Locate the cell with the specified text and output its (x, y) center coordinate. 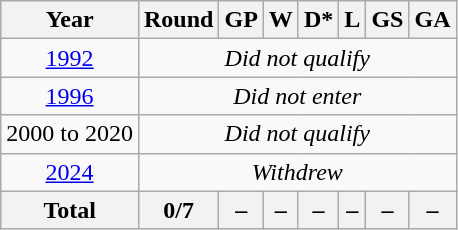
1992 (70, 58)
2024 (70, 172)
1996 (70, 96)
Year (70, 20)
L (352, 20)
Withdrew (297, 172)
W (280, 20)
Did not enter (297, 96)
D* (318, 20)
GA (432, 20)
Round (178, 20)
Total (70, 210)
0/7 (178, 210)
GS (388, 20)
GP (241, 20)
2000 to 2020 (70, 134)
